Output the [x, y] coordinate of the center of the cell containing the given text.  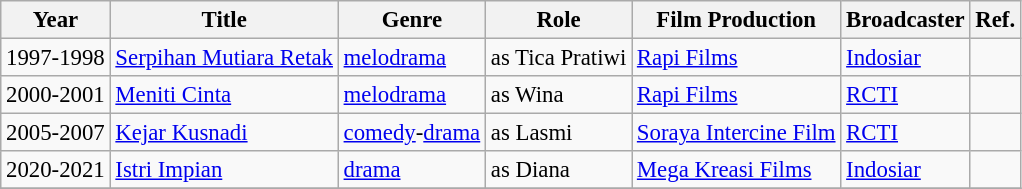
1997-1998 [56, 58]
Kejar Kusnadi [224, 133]
Role [559, 20]
Year [56, 20]
Ref. [995, 20]
drama [412, 170]
2000-2001 [56, 95]
as Lasmi [559, 133]
Broadcaster [906, 20]
2020-2021 [56, 170]
2005-2007 [56, 133]
Istri Impian [224, 170]
comedy-drama [412, 133]
Mega Kreasi Films [736, 170]
as Diana [559, 170]
as Wina [559, 95]
Film Production [736, 20]
Meniti Cinta [224, 95]
Genre [412, 20]
as Tica Pratiwi [559, 58]
Title [224, 20]
Soraya Intercine Film [736, 133]
Serpihan Mutiara Retak [224, 58]
